Extract the [X, Y] coordinate from the center of the cell holding the provided text.  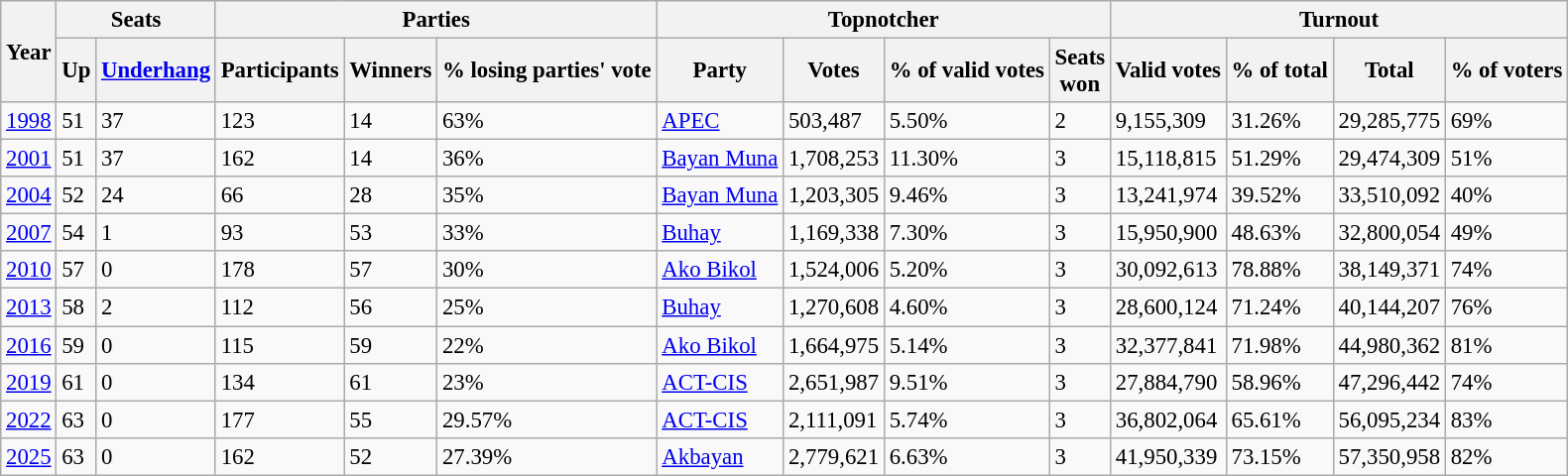
Party [720, 71]
57,350,958 [1388, 456]
76% [1506, 307]
6.63% [966, 456]
69% [1506, 121]
65.61% [1279, 419]
2,651,987 [834, 382]
Parties [436, 20]
30% [547, 271]
31.26% [1279, 121]
58.96% [1279, 382]
2016 [29, 345]
71.98% [1279, 345]
11.30% [966, 159]
2,111,091 [834, 419]
27,884,790 [1168, 382]
503,487 [834, 121]
38,149,371 [1388, 271]
93 [280, 233]
1,664,975 [834, 345]
25% [547, 307]
23% [547, 382]
APEC [720, 121]
29,285,775 [1388, 121]
39.52% [1279, 195]
41,950,339 [1168, 456]
Underhang [157, 71]
13,241,974 [1168, 195]
82% [1506, 456]
Up [76, 71]
9,155,309 [1168, 121]
5.20% [966, 271]
49% [1506, 233]
47,296,442 [1388, 382]
83% [1506, 419]
Seats [136, 20]
Turnout [1339, 20]
33% [547, 233]
5.14% [966, 345]
1,708,253 [834, 159]
2025 [29, 456]
81% [1506, 345]
2013 [29, 307]
5.50% [966, 121]
% of voters [1506, 71]
44,980,362 [1388, 345]
32,377,841 [1168, 345]
78.88% [1279, 271]
53 [391, 233]
123 [280, 121]
22% [547, 345]
4.60% [966, 307]
71.24% [1279, 307]
177 [280, 419]
58 [76, 307]
35% [547, 195]
54 [76, 233]
112 [280, 307]
% of valid votes [966, 71]
% of total [1279, 71]
32,800,054 [1388, 233]
36,802,064 [1168, 419]
134 [280, 382]
Topnotcher [883, 20]
15,118,815 [1168, 159]
1,270,608 [834, 307]
27.39% [547, 456]
2001 [29, 159]
55 [391, 419]
40,144,207 [1388, 307]
Participants [280, 71]
63% [547, 121]
29.57% [547, 419]
7.30% [966, 233]
Votes [834, 71]
66 [280, 195]
51% [1506, 159]
Valid votes [1168, 71]
115 [280, 345]
73.15% [1279, 456]
1 [157, 233]
29,474,309 [1388, 159]
2019 [29, 382]
28,600,124 [1168, 307]
28 [391, 195]
51.29% [1279, 159]
2010 [29, 271]
5.74% [966, 419]
Total [1388, 71]
178 [280, 271]
36% [547, 159]
56 [391, 307]
2022 [29, 419]
1998 [29, 121]
40% [1506, 195]
30,092,613 [1168, 271]
1,169,338 [834, 233]
9.51% [966, 382]
Winners [391, 71]
9.46% [966, 195]
Seatswon [1079, 71]
% losing parties' vote [547, 71]
1,524,006 [834, 271]
2007 [29, 233]
33,510,092 [1388, 195]
48.63% [1279, 233]
Akbayan [720, 456]
2,779,621 [834, 456]
Year [29, 52]
1,203,305 [834, 195]
15,950,900 [1168, 233]
2004 [29, 195]
56,095,234 [1388, 419]
24 [157, 195]
